Search for the cell housing the specified text and yield its (x, y) center coordinate. 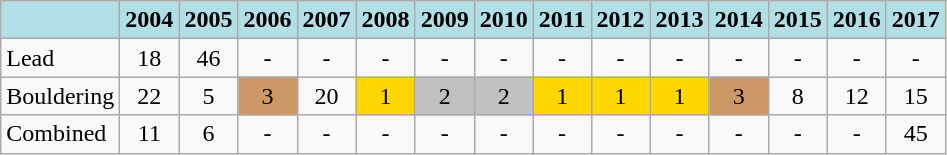
11 (150, 134)
2004 (150, 20)
2006 (268, 20)
20 (326, 96)
46 (208, 58)
2016 (856, 20)
2017 (916, 20)
15 (916, 96)
Lead (60, 58)
2007 (326, 20)
8 (798, 96)
2008 (386, 20)
Bouldering (60, 96)
2014 (738, 20)
18 (150, 58)
Combined (60, 134)
2015 (798, 20)
2011 (562, 20)
5 (208, 96)
2005 (208, 20)
2010 (504, 20)
2009 (444, 20)
45 (916, 134)
12 (856, 96)
2012 (620, 20)
22 (150, 96)
6 (208, 134)
2013 (680, 20)
